Return the (x, y) coordinate for the center point of the cell that contains the specified text.  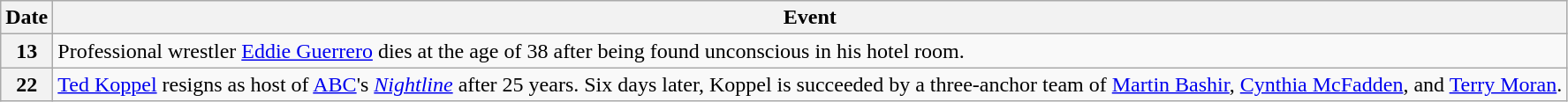
Professional wrestler Eddie Guerrero dies at the age of 38 after being found unconscious in his hotel room. (810, 51)
Event (810, 18)
Date (27, 18)
22 (27, 84)
13 (27, 51)
